From the cell containing the given text, extract its center point as [x, y] coordinate. 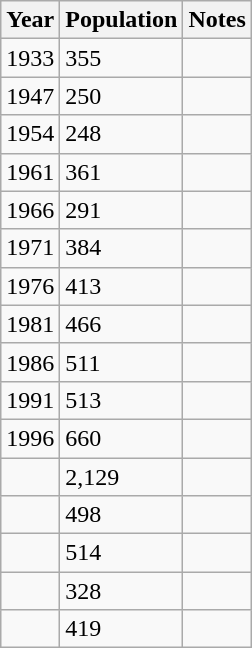
514 [122, 553]
1976 [30, 286]
355 [122, 58]
498 [122, 515]
1996 [30, 438]
511 [122, 362]
513 [122, 400]
384 [122, 248]
Year [30, 20]
250 [122, 96]
2,129 [122, 477]
1991 [30, 400]
328 [122, 591]
466 [122, 324]
Population [122, 20]
1986 [30, 362]
361 [122, 172]
1966 [30, 210]
660 [122, 438]
291 [122, 210]
248 [122, 134]
419 [122, 629]
1947 [30, 96]
1933 [30, 58]
Notes [217, 20]
1961 [30, 172]
1981 [30, 324]
1971 [30, 248]
413 [122, 286]
1954 [30, 134]
